Extract the [X, Y] coordinate from the center of the cell holding the provided text.  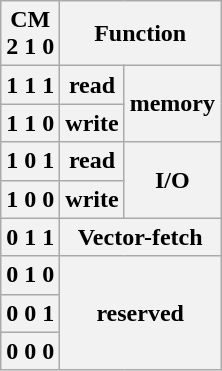
memory [172, 104]
1 0 1 [30, 161]
Vector-fetch [140, 237]
reserved [140, 313]
CM2 1 0 [30, 34]
0 1 1 [30, 237]
0 1 0 [30, 275]
0 0 0 [30, 351]
1 1 0 [30, 123]
1 1 1 [30, 85]
0 0 1 [30, 313]
1 0 0 [30, 199]
Function [140, 34]
I/O [172, 180]
